Locate the cell with the specified text and output its (x, y) center coordinate. 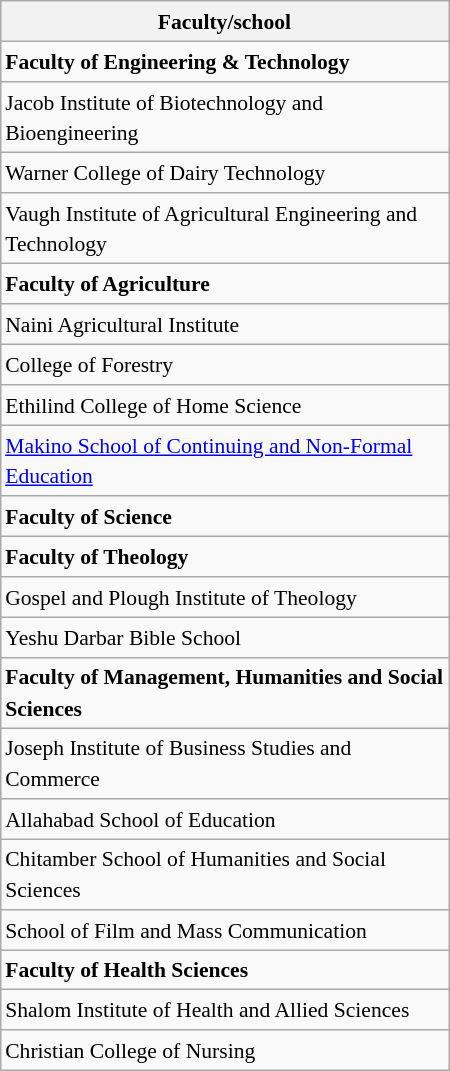
Makino School of Continuing and Non-Formal Education (224, 460)
Faculty of Engineering & Technology (224, 62)
Faculty of Science (224, 516)
Naini Agricultural Institute (224, 324)
Warner College of Dairy Technology (224, 173)
Chitamber School of Humanities and Social Sciences (224, 874)
Christian College of Nursing (224, 1050)
Faculty of Theology (224, 556)
Yeshu Darbar Bible School (224, 637)
Shalom Institute of Health and Allied Sciences (224, 1010)
College of Forestry (224, 364)
Vaugh Institute of Agricultural Engineering and Technology (224, 228)
Ethilind College of Home Science (224, 405)
Faculty of Health Sciences (224, 970)
School of Film and Mass Communication (224, 929)
Gospel and Plough Institute of Theology (224, 596)
Allahabad School of Education (224, 818)
Faculty of Management, Humanities and Social Sciences (224, 692)
Joseph Institute of Business Studies and Commerce (224, 764)
Faculty of Agriculture (224, 284)
Jacob Institute of Biotechnology and Bioengineering (224, 118)
Faculty/school (224, 21)
